Return [x, y] of the center of cell containing provided text 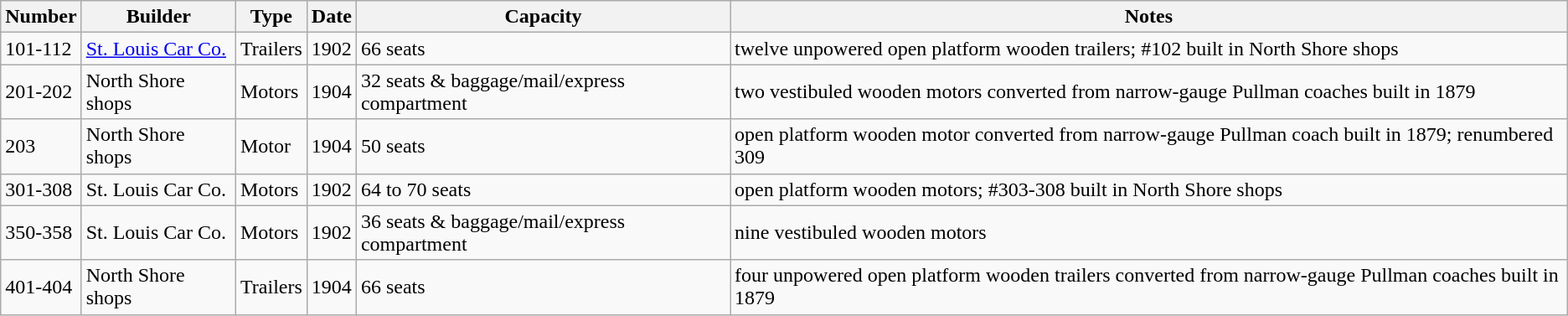
64 to 70 seats [543, 189]
203 [41, 146]
open platform wooden motors; #303-308 built in North Shore shops [1149, 189]
50 seats [543, 146]
four unpowered open platform wooden trailers converted from narrow-gauge Pullman coaches built in 1879 [1149, 287]
open platform wooden motor converted from narrow-gauge Pullman coach built in 1879; renumbered 309 [1149, 146]
401-404 [41, 287]
350-358 [41, 233]
32 seats & baggage/mail/express compartment [543, 92]
36 seats & baggage/mail/express compartment [543, 233]
Capacity [543, 17]
Date [332, 17]
101-112 [41, 49]
Number [41, 17]
301-308 [41, 189]
two vestibuled wooden motors converted from narrow-gauge Pullman coaches built in 1879 [1149, 92]
Motor [271, 146]
twelve unpowered open platform wooden trailers; #102 built in North Shore shops [1149, 49]
nine vestibuled wooden motors [1149, 233]
Type [271, 17]
Notes [1149, 17]
201-202 [41, 92]
Builder [158, 17]
